Identify which cell holds the provided text, then report its [X, Y] central coordinate. 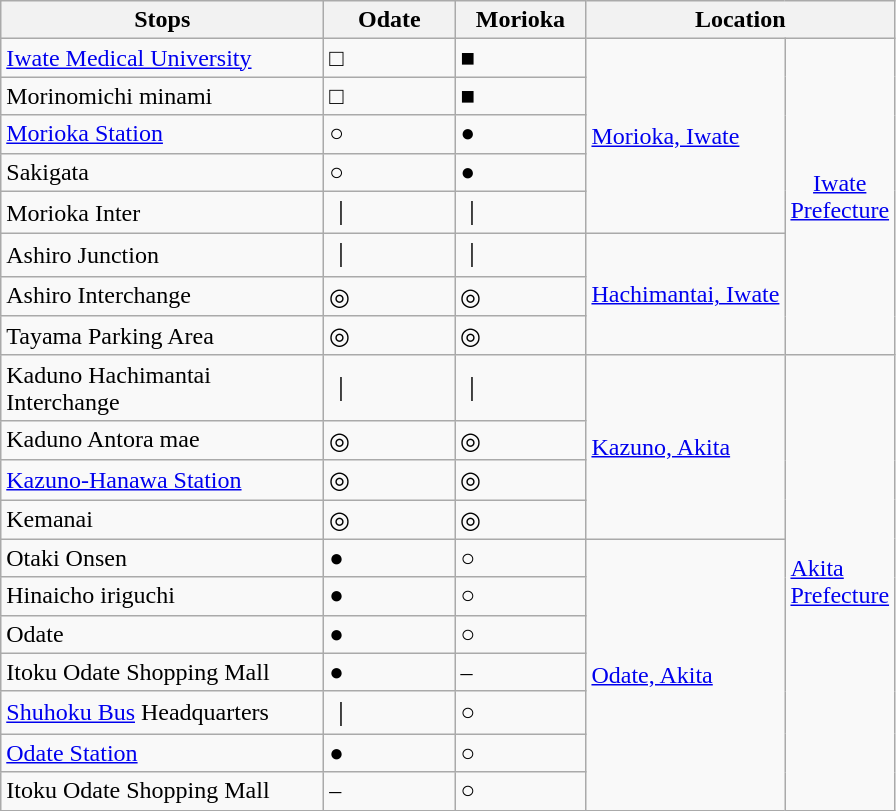
Kaduno Antora mae [162, 440]
Tayama Parking Area [162, 336]
Location [740, 20]
Sakigata [162, 172]
Akita Prefecture [840, 582]
Kazuno-Hanawa Station [162, 480]
Kazuno, Akita [686, 447]
Hachimantai, Iwate [686, 295]
Morioka [520, 20]
Kemanai [162, 520]
Morioka, Iwate [686, 136]
Iwate Prefecture [840, 197]
Stops [162, 20]
Otaki Onsen [162, 558]
Shuhoku Bus Headquarters [162, 712]
Odate Station [162, 753]
Kaduno Hachimantai Interchange [162, 388]
Odate, Akita [686, 674]
Morioka Station [162, 134]
Iwate Medical University [162, 58]
Ashiro Interchange [162, 296]
Hinaicho iriguchi [162, 596]
Morioka Inter [162, 212]
Morinomichi minami [162, 96]
Ashiro Junction [162, 256]
